Search for the cell housing the specified text and yield its [x, y] center coordinate. 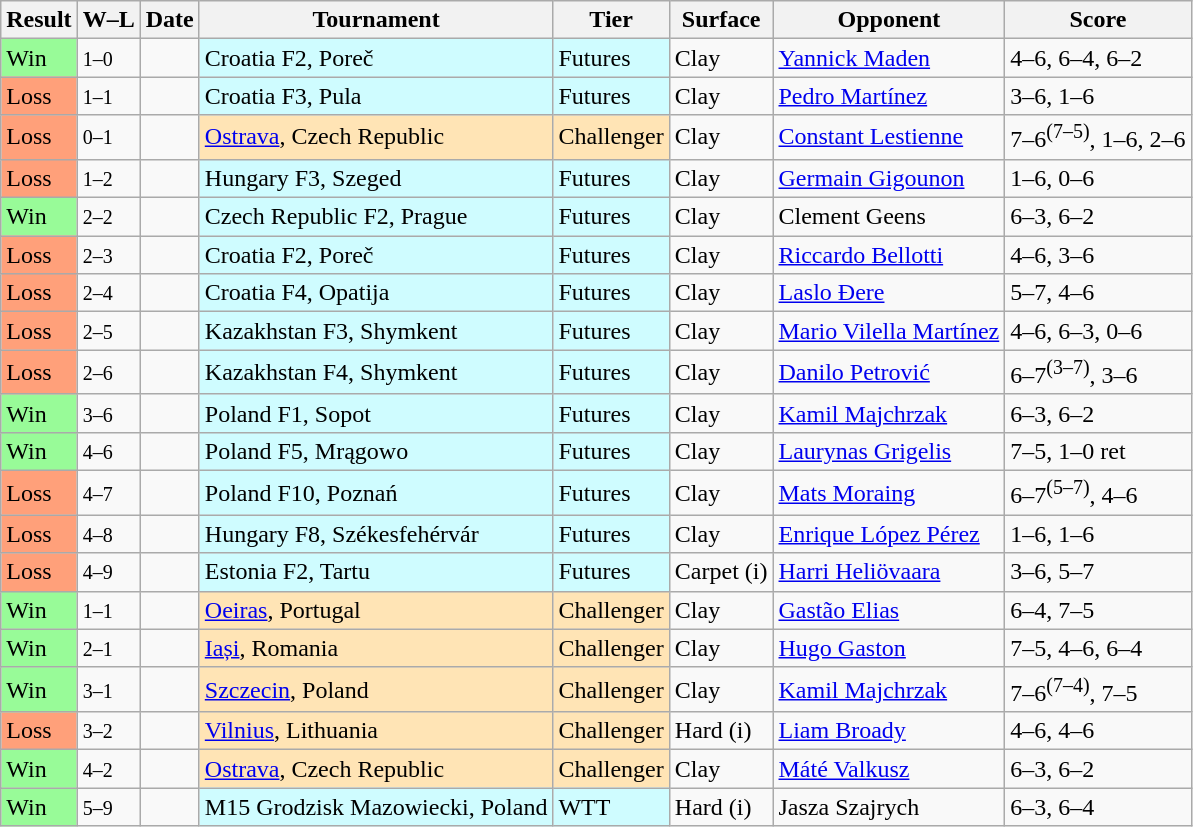
1–6, 1–6 [1098, 534]
7–5, 4–6, 6–4 [1098, 648]
2–4 [108, 293]
1–0 [108, 58]
Mario Vilella Martínez [889, 331]
Mats Moraing [889, 492]
6–4, 7–5 [1098, 610]
Score [1098, 20]
2–3 [108, 255]
4–8 [108, 534]
Tier [611, 20]
4–6, 3–6 [1098, 255]
4–6, 4–6 [1098, 731]
0–1 [108, 138]
Germain Gigounon [889, 178]
Liam Broady [889, 731]
Szczecin, Poland [376, 690]
Poland F5, Mrągowo [376, 451]
2–6 [108, 372]
Tournament [376, 20]
Harri Heliövaara [889, 572]
4–2 [108, 769]
3–6 [108, 413]
Danilo Petrović [889, 372]
4–6, 6–4, 6–2 [1098, 58]
3–6, 1–6 [1098, 96]
Opponent [889, 20]
4–6 [108, 451]
Laslo Đere [889, 293]
2–5 [108, 331]
Hugo Gaston [889, 648]
Constant Lestienne [889, 138]
Carpet (i) [721, 572]
WTT [611, 807]
W–L [108, 20]
1–6, 0–6 [1098, 178]
6–3, 6–4 [1098, 807]
5–7, 4–6 [1098, 293]
Croatia F4, Opatija [376, 293]
Gastão Elias [889, 610]
Laurynas Grigelis [889, 451]
Poland F1, Sopot [376, 413]
Máté Valkusz [889, 769]
Clement Geens [889, 217]
Oeiras, Portugal [376, 610]
4–9 [108, 572]
Date [170, 20]
3–2 [108, 731]
2–1 [108, 648]
7–5, 1–0 ret [1098, 451]
6–7(3–7), 3–6 [1098, 372]
Iași, Romania [376, 648]
4–6, 6–3, 0–6 [1098, 331]
Kazakhstan F3, Shymkent [376, 331]
Jasza Szajrych [889, 807]
Estonia F2, Tartu [376, 572]
Hungary F3, Szeged [376, 178]
3–1 [108, 690]
Enrique López Pérez [889, 534]
4–7 [108, 492]
3–6, 5–7 [1098, 572]
Hungary F8, Székesfehérvár [376, 534]
Poland F10, Poznań [376, 492]
Vilnius, Lithuania [376, 731]
Croatia F3, Pula [376, 96]
6–7(5–7), 4–6 [1098, 492]
2–2 [108, 217]
Surface [721, 20]
M15 Grodzisk Mazowiecki, Poland [376, 807]
5–9 [108, 807]
Pedro Martínez [889, 96]
Kazakhstan F4, Shymkent [376, 372]
Czech Republic F2, Prague [376, 217]
7–6(7–4), 7–5 [1098, 690]
Riccardo Bellotti [889, 255]
Yannick Maden [889, 58]
Result [39, 20]
7–6(7–5), 1–6, 2–6 [1098, 138]
1–2 [108, 178]
